Pinpoint the cell where the given text exists, returning its (X, Y) midpoint coordinate. 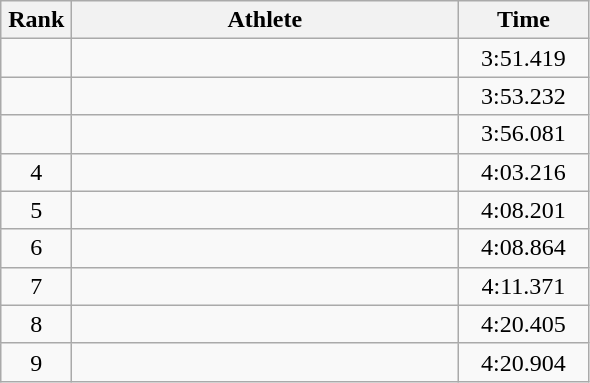
4:03.216 (524, 172)
8 (36, 324)
3:51.419 (524, 58)
5 (36, 210)
4:20.904 (524, 362)
7 (36, 286)
4 (36, 172)
Athlete (265, 20)
3:56.081 (524, 134)
4:08.864 (524, 248)
4:08.201 (524, 210)
9 (36, 362)
4:20.405 (524, 324)
Time (524, 20)
3:53.232 (524, 96)
6 (36, 248)
Rank (36, 20)
4:11.371 (524, 286)
